For the text-containing cell, return its midpoint in [x, y] coordinate format. 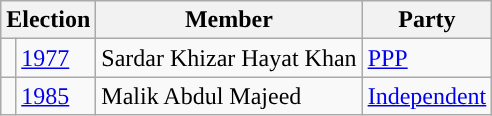
Malik Abdul Majeed [229, 96]
1977 [56, 58]
Independent [427, 96]
PPP [427, 58]
Party [427, 20]
1985 [56, 96]
Election [48, 20]
Member [229, 20]
Sardar Khizar Hayat Khan [229, 58]
